Output the (X, Y) coordinate of the center of the cell containing the given text.  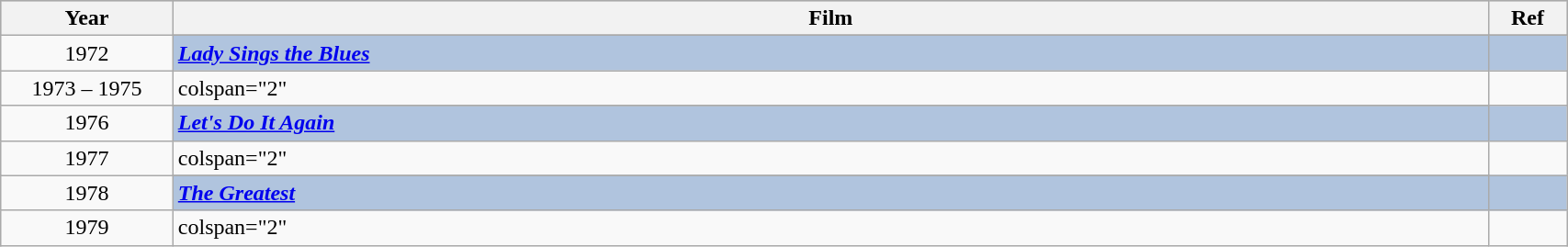
Let's Do It Again (830, 123)
Film (830, 18)
1979 (87, 228)
1972 (87, 53)
The Greatest (830, 193)
1978 (87, 193)
Ref (1527, 18)
1977 (87, 158)
Lady Sings the Blues (830, 53)
1976 (87, 123)
Year (87, 18)
1973 – 1975 (87, 88)
